Determine the [X, Y] coordinate at the center of the cell enclosing the given text.  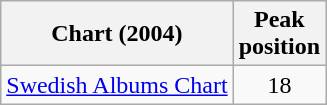
18 [279, 85]
Swedish Albums Chart [117, 85]
Chart (2004) [117, 34]
Peakposition [279, 34]
